For the text-containing cell, return its midpoint in (X, Y) coordinate format. 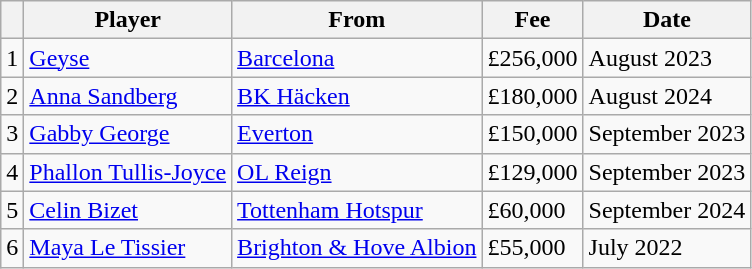
From (357, 20)
£180,000 (532, 96)
£55,000 (532, 248)
5 (12, 210)
August 2023 (667, 58)
BK Häcken (357, 96)
£256,000 (532, 58)
1 (12, 58)
August 2024 (667, 96)
Tottenham Hotspur (357, 210)
Gabby George (128, 134)
Phallon Tullis-Joyce (128, 172)
2 (12, 96)
£60,000 (532, 210)
£129,000 (532, 172)
Brighton & Hove Albion (357, 248)
Maya Le Tissier (128, 248)
6 (12, 248)
Barcelona (357, 58)
Anna Sandberg (128, 96)
Geyse (128, 58)
OL Reign (357, 172)
July 2022 (667, 248)
Everton (357, 134)
Player (128, 20)
4 (12, 172)
Date (667, 20)
£150,000 (532, 134)
September 2024 (667, 210)
3 (12, 134)
Celin Bizet (128, 210)
Fee (532, 20)
